Determine the (X, Y) coordinate at the center of the cell enclosing the given text.  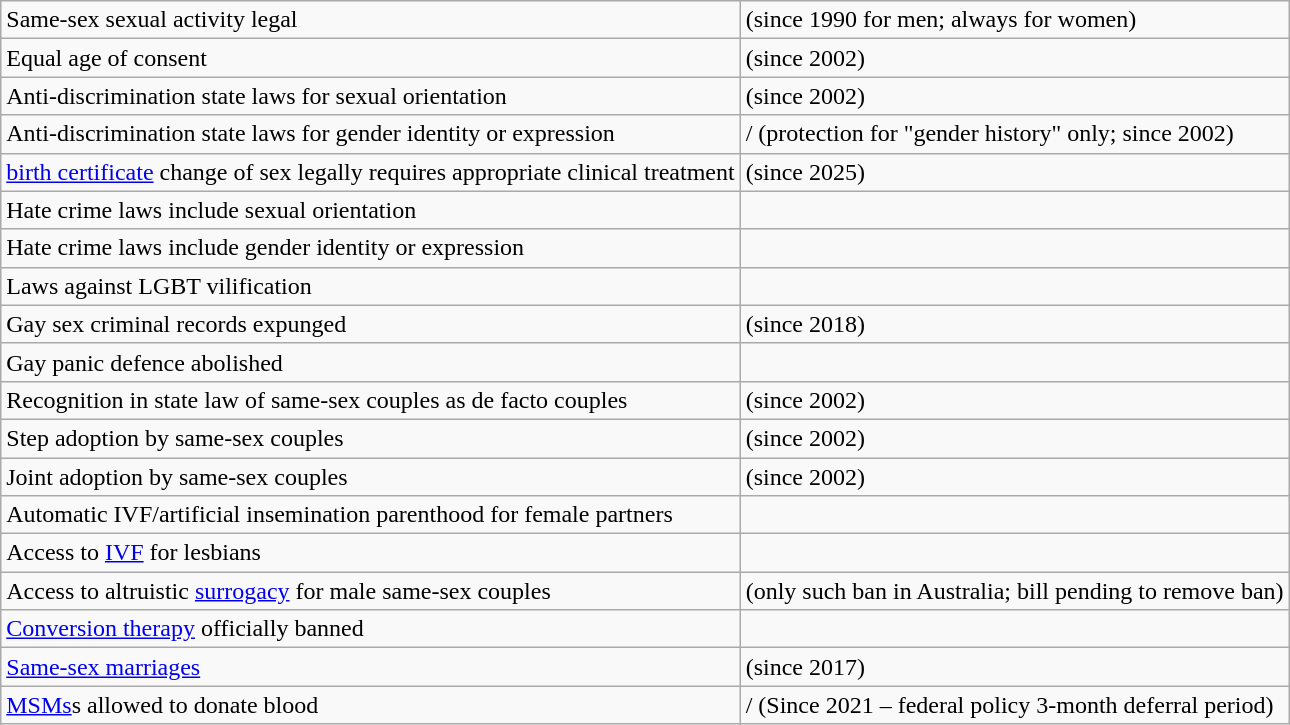
Joint adoption by same-sex couples (370, 477)
/ (Since 2021 – federal policy 3-month deferral period) (1014, 705)
Access to altruistic surrogacy for male same-sex couples (370, 591)
MSMss allowed to donate blood (370, 705)
Equal age of consent (370, 58)
Gay panic defence abolished (370, 362)
(only such ban in Australia; bill pending to remove ban) (1014, 591)
Anti-discrimination state laws for gender identity or expression (370, 134)
(since 1990 for men; always for women) (1014, 20)
Step adoption by same-sex couples (370, 438)
Same-sex marriages (370, 667)
Access to IVF for lesbians (370, 553)
Hate crime laws include sexual orientation (370, 210)
Laws against LGBT vilification (370, 286)
Same-sex sexual activity legal (370, 20)
birth certificate change of sex legally requires appropriate clinical treatment (370, 172)
Conversion therapy officially banned (370, 629)
Hate crime laws include gender identity or expression (370, 248)
/ (protection for "gender history" only; since 2002) (1014, 134)
Recognition in state law of same-sex couples as de facto couples (370, 400)
(since 2017) (1014, 667)
(since 2025) (1014, 172)
(since 2018) (1014, 324)
Automatic IVF/artificial insemination parenthood for female partners (370, 515)
Anti-discrimination state laws for sexual orientation (370, 96)
Gay sex criminal records expunged (370, 324)
